Detect which cell encompasses the target text, then output its (x, y) center coordinate. 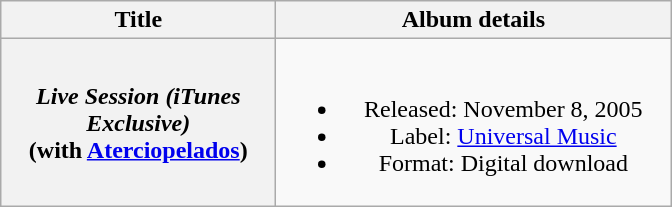
Album details (474, 20)
Released: November 8, 2005Label: Universal MusicFormat: Digital download (474, 122)
Live Session (iTunes Exclusive)(with Aterciopelados) (138, 122)
Title (138, 20)
